Capture the cell that displays the provided text and extract its (x, y) central coordinate. 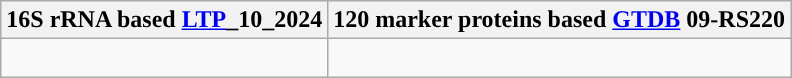
120 marker proteins based GTDB 09-RS220 (560, 20)
16S rRNA based LTP_10_2024 (164, 20)
